From the cell containing the given text, extract its center point as (x, y) coordinate. 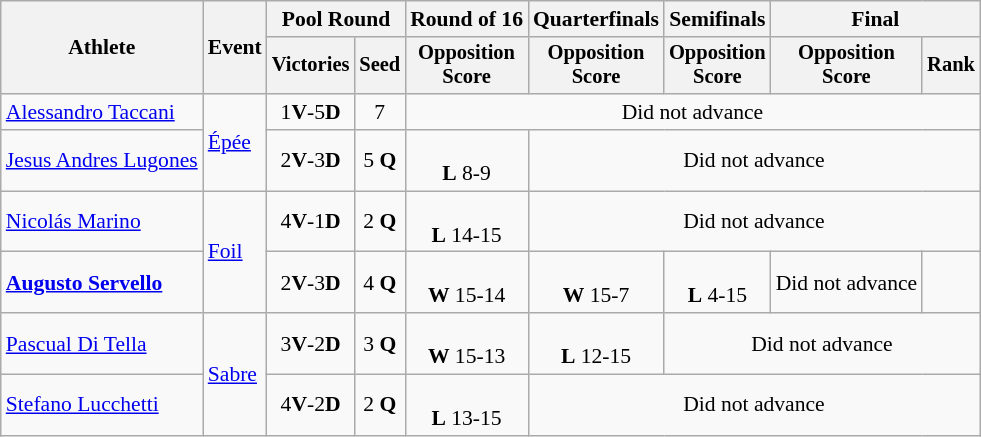
Foil (235, 252)
Semifinals (718, 19)
Sabre (235, 374)
Pool Round (336, 19)
W 15-7 (596, 282)
Round of 16 (466, 19)
Jesus Andres Lugones (102, 160)
Augusto Servello (102, 282)
L 13-15 (466, 406)
4 Q (380, 282)
5 Q (380, 160)
7 (380, 112)
Victories (311, 66)
L 8-9 (466, 160)
Stefano Lucchetti (102, 406)
Quarterfinals (596, 19)
3V-2D (311, 344)
Épée (235, 142)
4V-2D (311, 406)
3 Q (380, 344)
W 15-13 (466, 344)
Rank (951, 66)
Seed (380, 66)
L 4-15 (718, 282)
Event (235, 48)
Final (876, 19)
L 14-15 (466, 222)
4V-1D (311, 222)
1V-5D (311, 112)
Nicolás Marino (102, 222)
L 12-15 (596, 344)
Pascual Di Tella (102, 344)
W 15-14 (466, 282)
Alessandro Taccani (102, 112)
Athlete (102, 48)
